Capture the cell that displays the provided text and extract its (x, y) central coordinate. 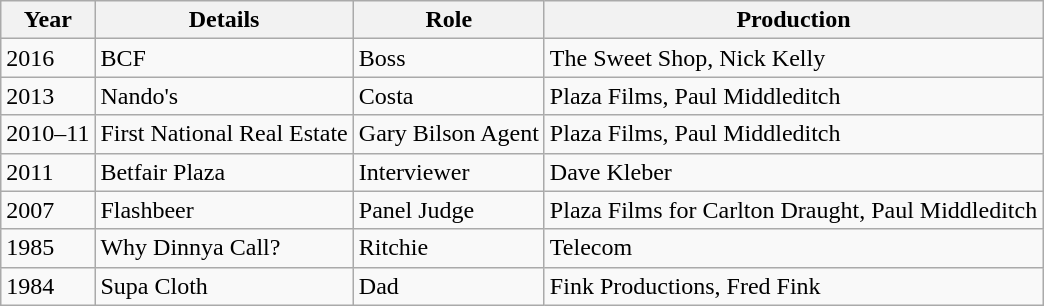
2011 (48, 172)
Costa (448, 96)
Flashbeer (224, 210)
Ritchie (448, 248)
Supa Cloth (224, 286)
The Sweet Shop, Nick Kelly (793, 58)
1985 (48, 248)
2013 (48, 96)
Year (48, 20)
Boss (448, 58)
Plaza Films for Carlton Draught, Paul Middleditch (793, 210)
2007 (48, 210)
BCF (224, 58)
Fink Productions, Fred Fink (793, 286)
2010–11 (48, 134)
Nando's (224, 96)
Role (448, 20)
First National Real Estate (224, 134)
2016 (48, 58)
Dad (448, 286)
Gary Bilson Agent (448, 134)
Dave Kleber (793, 172)
1984 (48, 286)
Betfair Plaza (224, 172)
Telecom (793, 248)
Details (224, 20)
Panel Judge (448, 210)
Production (793, 20)
Interviewer (448, 172)
Why Dinnya Call? (224, 248)
